Provide the (x, y) coordinate of the cell's center where the given text is located.  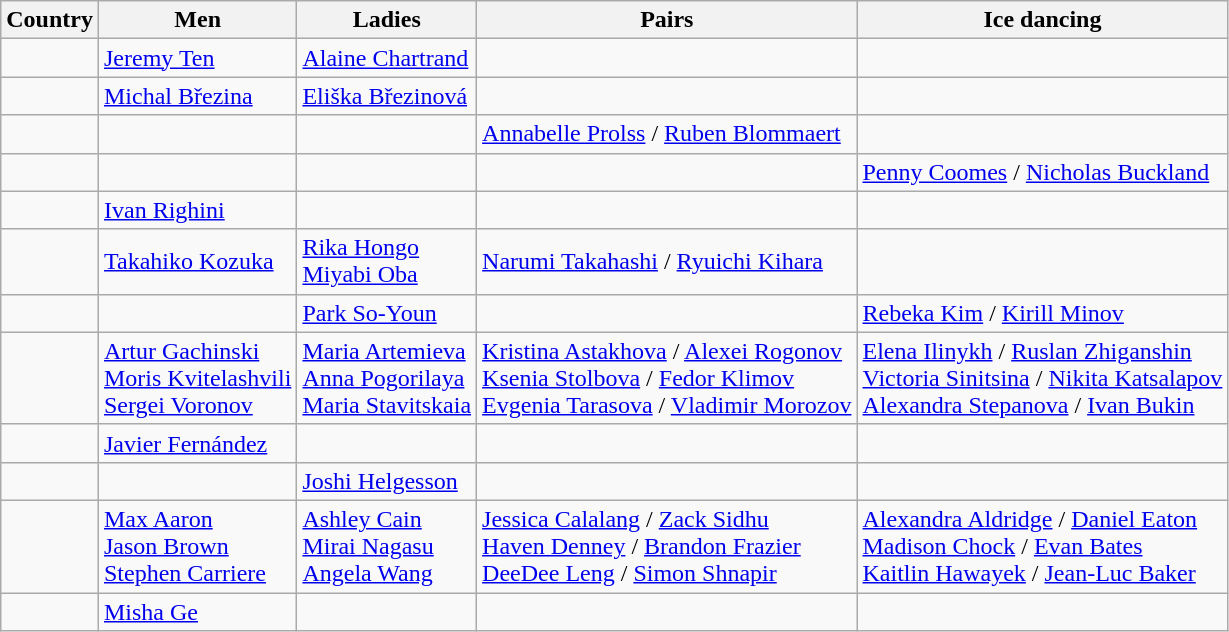
Alexandra Aldridge / Daniel Eaton Madison Chock / Evan Bates Kaitlin Hawayek / Jean-Luc Baker (1042, 546)
Ladies (387, 20)
Jessica Calalang / Zack Sidhu Haven Denney / Brandon Frazier DeeDee Leng / Simon Shnapir (667, 546)
Jeremy Ten (197, 58)
Penny Coomes / Nicholas Buckland (1042, 172)
Park So-Youn (387, 313)
Maria Artemieva Anna Pogorilaya Maria Stavitskaia (387, 378)
Max Aaron Jason Brown Stephen Carriere (197, 546)
Artur Gachinski Moris Kvitelashvili Sergei Voronov (197, 378)
Javier Fernández (197, 443)
Kristina Astakhova / Alexei Rogonov Ksenia Stolbova / Fedor Klimov Evgenia Tarasova / Vladimir Morozov (667, 378)
Misha Ge (197, 611)
Rebeka Kim / Kirill Minov (1042, 313)
Rika Hongo Miyabi Oba (387, 262)
Alaine Chartrand (387, 58)
Ashley Cain Mirai Nagasu Angela Wang (387, 546)
Narumi Takahashi / Ryuichi Kihara (667, 262)
Pairs (667, 20)
Ice dancing (1042, 20)
Elena Ilinykh / Ruslan Zhiganshin Victoria Sinitsina / Nikita Katsalapov Alexandra Stepanova / Ivan Bukin (1042, 378)
Ivan Righini (197, 210)
Michal Březina (197, 96)
Country (50, 20)
Annabelle Prolss / Ruben Blommaert (667, 134)
Eliška Březinová (387, 96)
Men (197, 20)
Joshi Helgesson (387, 481)
Takahiko Kozuka (197, 262)
